Return [X, Y] of the center of cell containing provided text 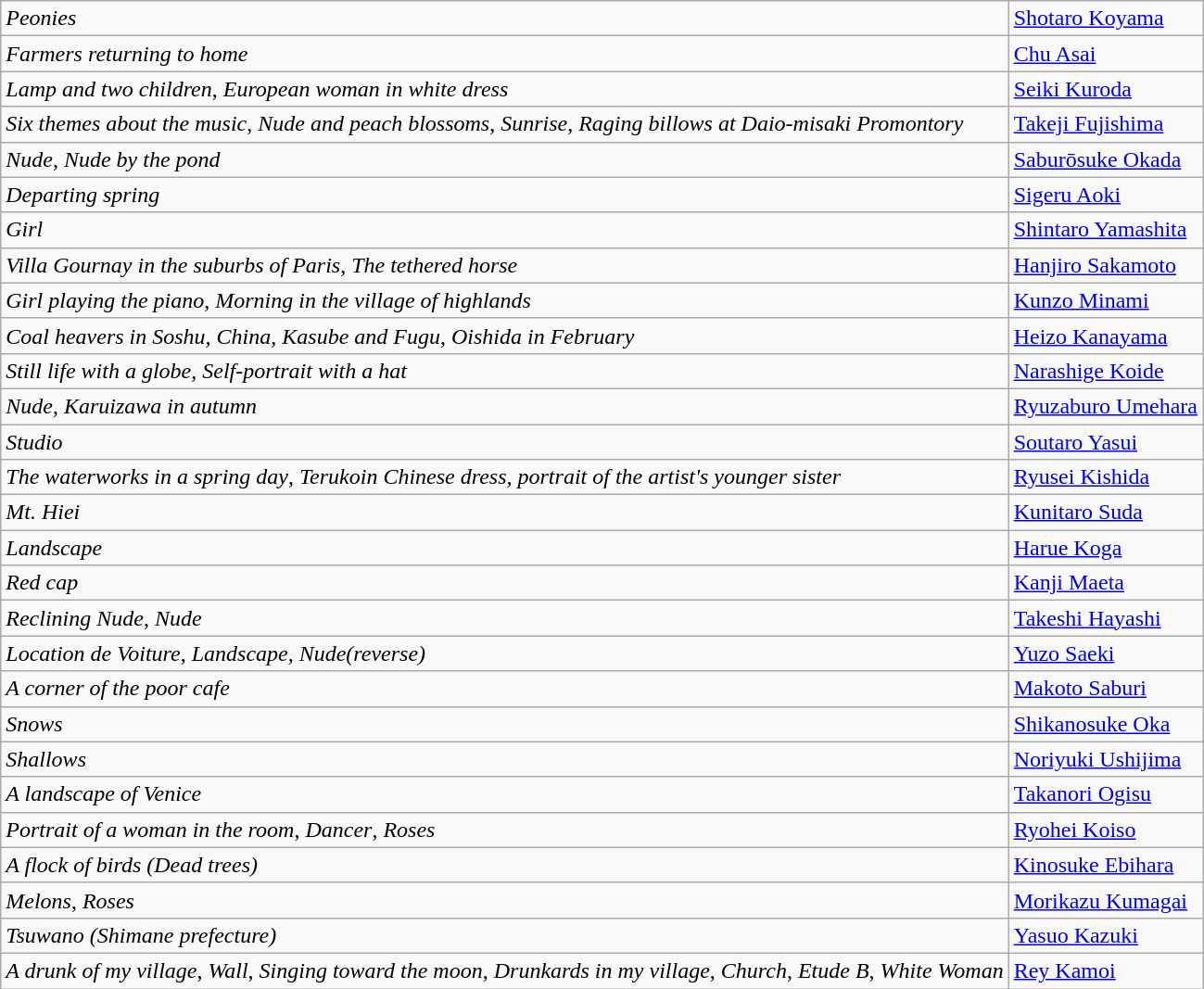
Saburōsuke Okada [1105, 159]
Kanji Maeta [1105, 583]
Farmers returning to home [504, 54]
Chu Asai [1105, 54]
Kinosuke Ebihara [1105, 865]
Takeshi Hayashi [1105, 618]
Yasuo Kazuki [1105, 935]
Melons, Roses [504, 900]
Ryohei Koiso [1105, 830]
Takeji Fujishima [1105, 124]
Landscape [504, 548]
Ryusei Kishida [1105, 477]
Nude, Karuizawa in autumn [504, 406]
Heizo Kanayama [1105, 336]
Shikanosuke Oka [1105, 724]
Mt. Hiei [504, 513]
Six themes about the music, Nude and peach blossoms, Sunrise, Raging billows at Daio-misaki Promontory [504, 124]
Morikazu Kumagai [1105, 900]
Rey Kamoi [1105, 970]
Shintaro Yamashita [1105, 230]
Kunitaro Suda [1105, 513]
Narashige Koide [1105, 371]
Soutaro Yasui [1105, 442]
A drunk of my village, Wall, Singing toward the moon, Drunkards in my village, Church, Etude B, White Woman [504, 970]
Yuzo Saeki [1105, 653]
Seiki Kuroda [1105, 89]
Ryuzaburo Umehara [1105, 406]
A corner of the poor cafe [504, 689]
Harue Koga [1105, 548]
Peonies [504, 19]
Still life with a globe, Self-portrait with a hat [504, 371]
Noriyuki Ushijima [1105, 759]
Sigeru Aoki [1105, 195]
The waterworks in a spring day, Terukoin Chinese dress, portrait of the artist's younger sister [504, 477]
Kunzo Minami [1105, 300]
Tsuwano (Shimane prefecture) [504, 935]
Girl [504, 230]
A flock of birds (Dead trees) [504, 865]
Shotaro Koyama [1105, 19]
Hanjiro Sakamoto [1105, 265]
Shallows [504, 759]
Lamp and two children, European woman in white dress [504, 89]
A landscape of Venice [504, 794]
Portrait of a woman in the room, Dancer, Roses [504, 830]
Departing spring [504, 195]
Takanori Ogisu [1105, 794]
Studio [504, 442]
Girl playing the piano, Morning in the village of highlands [504, 300]
Nude, Nude by the pond [504, 159]
Location de Voiture, Landscape, Nude(reverse) [504, 653]
Makoto Saburi [1105, 689]
Coal heavers in Soshu, China, Kasube and Fugu, Oishida in February [504, 336]
Villa Gournay in the suburbs of Paris, The tethered horse [504, 265]
Reclining Nude, Nude [504, 618]
Red cap [504, 583]
Snows [504, 724]
